Detect which cell encompasses the target text, then output its (X, Y) center coordinate. 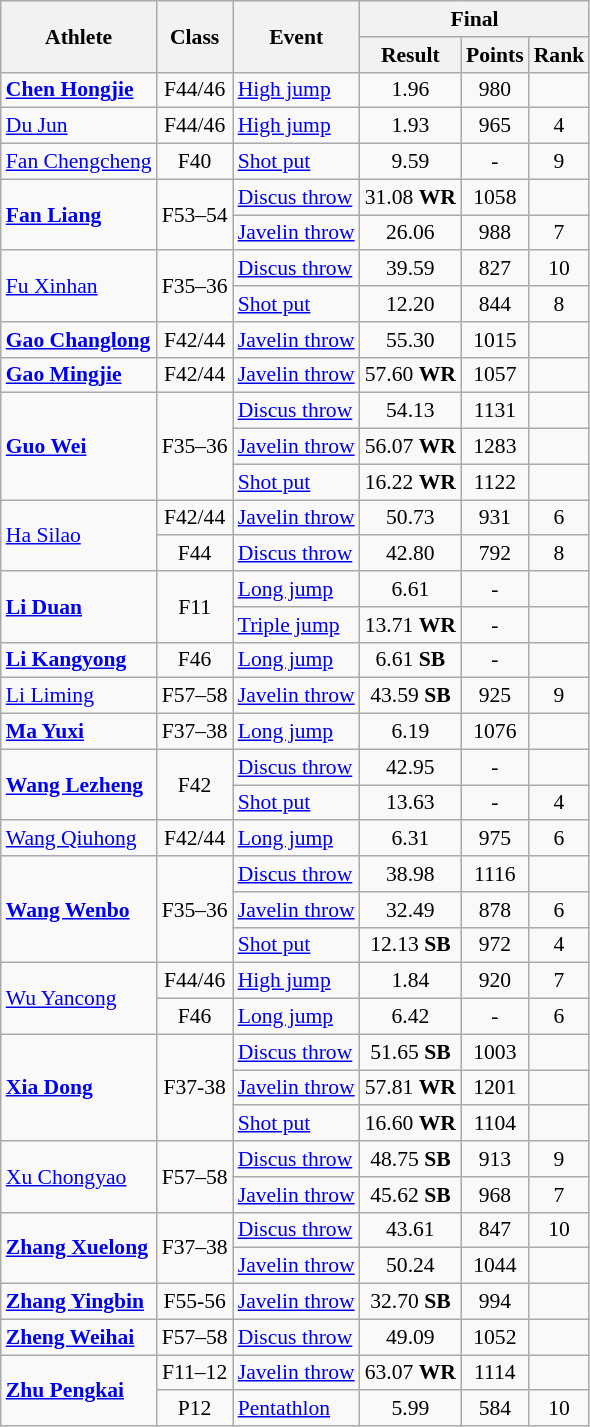
Du Jun (79, 126)
931 (495, 518)
Final (475, 19)
6.42 (410, 1017)
F11 (195, 606)
1058 (495, 197)
Wang Wenbo (79, 910)
Fu Xinhan (79, 286)
878 (495, 910)
1076 (495, 732)
63.07 WR (410, 1373)
F11–12 (195, 1373)
Ha Silao (79, 536)
Wang Lezheng (79, 784)
Class (195, 36)
913 (495, 1159)
925 (495, 696)
1057 (495, 375)
12.13 SB (410, 945)
Rank (560, 55)
Xu Chongyao (79, 1176)
57.81 WR (410, 1088)
Zhang Xuelong (79, 1248)
43.61 (410, 1230)
55.30 (410, 340)
56.07 WR (410, 447)
1.96 (410, 90)
F37-38 (195, 1088)
9.59 (410, 162)
42.80 (410, 554)
972 (495, 945)
6.31 (410, 839)
Triple jump (296, 625)
16.60 WR (410, 1124)
827 (495, 269)
Pentathlon (296, 1409)
32.49 (410, 910)
1283 (495, 447)
980 (495, 90)
5.99 (410, 1409)
43.59 SB (410, 696)
1.93 (410, 126)
6.19 (410, 732)
38.98 (410, 874)
844 (495, 304)
F40 (195, 162)
1116 (495, 874)
6.61 (410, 589)
Gao Mingjie (79, 375)
Athlete (79, 36)
F55-56 (195, 1302)
1131 (495, 411)
Guo Wei (79, 446)
57.60 WR (410, 375)
Li Liming (79, 696)
1044 (495, 1266)
1104 (495, 1124)
Wang Qiuhong (79, 839)
584 (495, 1409)
54.13 (410, 411)
1003 (495, 1052)
847 (495, 1230)
39.59 (410, 269)
Points (495, 55)
50.73 (410, 518)
Result (410, 55)
Ma Yuxi (79, 732)
Chen Hongjie (79, 90)
42.95 (410, 767)
31.08 WR (410, 197)
1.84 (410, 981)
Fan Chengcheng (79, 162)
975 (495, 839)
994 (495, 1302)
26.06 (410, 233)
F42 (195, 784)
Fan Liang (79, 214)
920 (495, 981)
50.24 (410, 1266)
45.62 SB (410, 1195)
988 (495, 233)
51.65 SB (410, 1052)
49.09 (410, 1337)
48.75 SB (410, 1159)
6.61 SB (410, 660)
Li Kangyong (79, 660)
965 (495, 126)
Event (296, 36)
1201 (495, 1088)
Zhu Pengkai (79, 1390)
1114 (495, 1373)
1122 (495, 482)
F53–54 (195, 214)
968 (495, 1195)
F44 (195, 554)
32.70 SB (410, 1302)
Gao Changlong (79, 340)
Zhang Yingbin (79, 1302)
13.71 WR (410, 625)
1015 (495, 340)
P12 (195, 1409)
Li Duan (79, 606)
Xia Dong (79, 1088)
Wu Yancong (79, 998)
1052 (495, 1337)
792 (495, 554)
13.63 (410, 803)
16.22 WR (410, 482)
12.20 (410, 304)
Zheng Weihai (79, 1337)
